Return (x, y) of the center of cell containing provided text 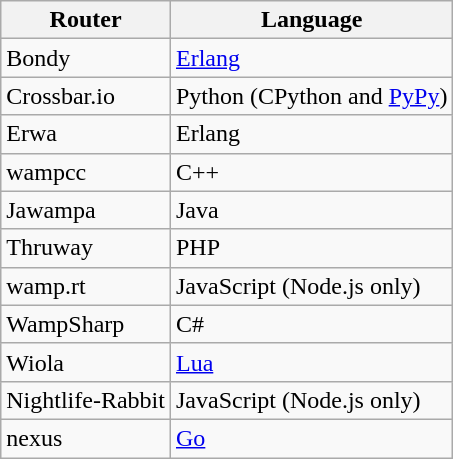
Erwa (86, 134)
C# (311, 324)
wampcc (86, 172)
wamp.rt (86, 286)
Java (311, 210)
Python (CPython and PyPy) (311, 96)
PHP (311, 248)
Nightlife-Rabbit (86, 400)
Crossbar.io (86, 96)
Lua (311, 362)
Router (86, 20)
Go (311, 438)
WampSharp (86, 324)
Jawampa (86, 210)
Bondy (86, 58)
Wiola (86, 362)
Language (311, 20)
Thruway (86, 248)
C++ (311, 172)
nexus (86, 438)
